Find where the given text appears and provide that cell's center as (X, Y) coordinate. 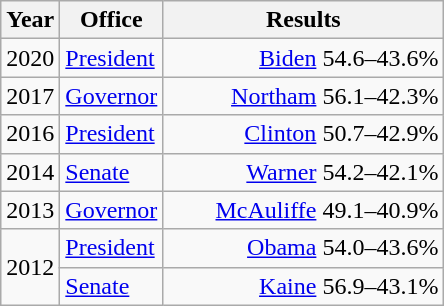
McAuliffe 49.1–40.9% (304, 210)
Obama 54.0–43.6% (304, 248)
Office (112, 20)
2014 (30, 172)
2017 (30, 96)
Clinton 50.7–42.9% (304, 134)
Kaine 56.9–43.1% (304, 286)
2012 (30, 267)
2013 (30, 210)
Results (304, 20)
Warner 54.2–42.1% (304, 172)
Northam 56.1–42.3% (304, 96)
2020 (30, 58)
2016 (30, 134)
Biden 54.6–43.6% (304, 58)
Year (30, 20)
